Detect which cell encompasses the target text, then output its [x, y] center coordinate. 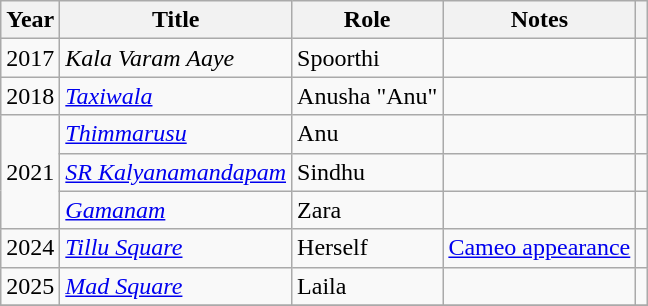
Kala Varam Aaye [176, 58]
Sindhu [368, 172]
Role [368, 20]
Year [30, 20]
Gamanam [176, 210]
Cameo appearance [540, 248]
2021 [30, 172]
SR Kalyanamandapam [176, 172]
Thimmarusu [176, 134]
Anu [368, 134]
Taxiwala [176, 96]
Anusha "Anu" [368, 96]
Spoorthi [368, 58]
2017 [30, 58]
Herself [368, 248]
Zara [368, 210]
2025 [30, 286]
Title [176, 20]
Mad Square [176, 286]
Notes [540, 20]
2018 [30, 96]
Tillu Square [176, 248]
2024 [30, 248]
Laila [368, 286]
